Pinpoint the cell where the given text exists, returning its [x, y] midpoint coordinate. 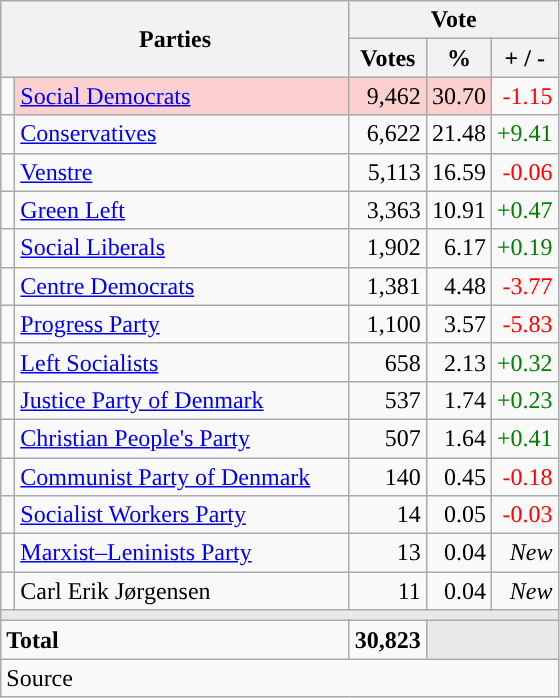
6,622 [388, 134]
Social Liberals [182, 248]
1.64 [458, 438]
0.05 [458, 515]
Venstre [182, 172]
140 [388, 477]
-5.83 [524, 324]
+0.32 [524, 362]
-1.15 [524, 96]
+0.47 [524, 210]
16.59 [458, 172]
2.13 [458, 362]
658 [388, 362]
30,823 [388, 640]
-0.18 [524, 477]
1,381 [388, 286]
Socialist Workers Party [182, 515]
Total [176, 640]
10.91 [458, 210]
+0.19 [524, 248]
Source [280, 678]
Vote [454, 20]
+ / - [524, 58]
3.57 [458, 324]
+0.23 [524, 400]
Conservatives [182, 134]
Social Democrats [182, 96]
Christian People's Party [182, 438]
14 [388, 515]
Justice Party of Denmark [182, 400]
Votes [388, 58]
Communist Party of Denmark [182, 477]
-3.77 [524, 286]
21.48 [458, 134]
0.45 [458, 477]
5,113 [388, 172]
4.48 [458, 286]
Green Left [182, 210]
Progress Party [182, 324]
+9.41 [524, 134]
Left Socialists [182, 362]
Parties [176, 39]
1,100 [388, 324]
9,462 [388, 96]
6.17 [458, 248]
Carl Erik Jørgensen [182, 591]
+0.41 [524, 438]
Marxist–Leninists Party [182, 553]
1.74 [458, 400]
11 [388, 591]
1,902 [388, 248]
-0.03 [524, 515]
-0.06 [524, 172]
13 [388, 553]
Centre Democrats [182, 286]
3,363 [388, 210]
537 [388, 400]
% [458, 58]
30.70 [458, 96]
507 [388, 438]
